Return [X, Y] of the center of cell containing provided text 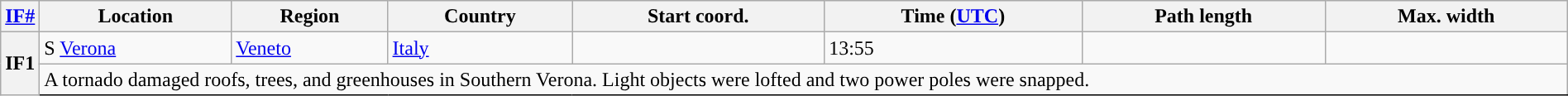
IF1 [20, 64]
S Verona [136, 48]
Start coord. [698, 17]
Max. width [1446, 17]
Italy [480, 48]
A tornado damaged roofs, trees, and greenhouses in Southern Verona. Light objects were lofted and two power poles were snapped. [804, 79]
Region [309, 17]
13:55 [953, 48]
Location [136, 17]
Path length [1203, 17]
Country [480, 17]
Veneto [309, 48]
IF# [20, 17]
Time (UTC) [953, 17]
